Pinpoint the cell where the given text exists, returning its [x, y] midpoint coordinate. 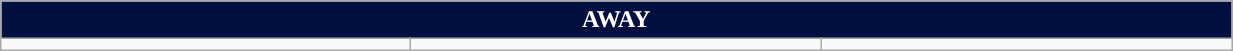
AWAY [616, 20]
